Detect which cell encompasses the target text, then output its [X, Y] center coordinate. 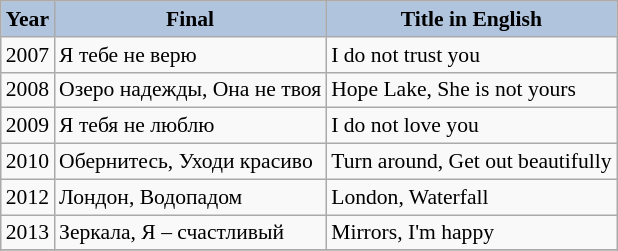
2013 [28, 233]
2012 [28, 197]
2009 [28, 126]
Hope Lake, She is not yours [472, 90]
I do not love you [472, 126]
Я тебе не верю [190, 55]
2008 [28, 90]
2007 [28, 55]
Обернитесь, Уходи красиво [190, 162]
Year [28, 19]
I do not trust you [472, 55]
London, Waterfall [472, 197]
Я тебя не люблю [190, 126]
Зеркала, Я – счастливый [190, 233]
2010 [28, 162]
Turn around, Get out beautifully [472, 162]
Mirrors, I'm happy [472, 233]
Title in English [472, 19]
Озеро надежды, Она не твоя [190, 90]
Лондон, Водопадом [190, 197]
Final [190, 19]
